Provide the (X, Y) coordinate of the cell's center where the given text is located.  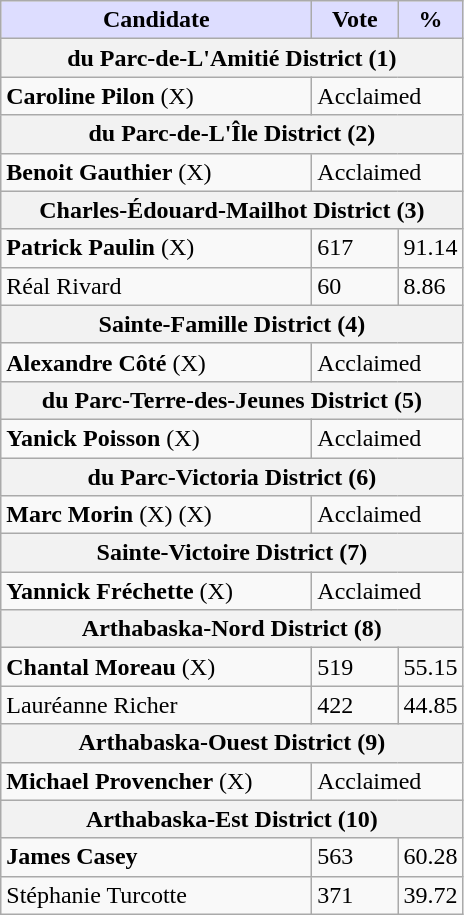
Marc Morin (X) (X) (156, 515)
519 (355, 667)
617 (355, 248)
Candidate (156, 20)
Lauréanne Richer (156, 705)
Arthabaska-Ouest District (9) (232, 743)
Patrick Paulin (X) (156, 248)
Réal Rivard (156, 286)
du Parc-de-L'Île District (2) (232, 134)
60.28 (430, 857)
563 (355, 857)
8.86 (430, 286)
Sainte-Victoire District (7) (232, 553)
44.85 (430, 705)
Charles-Édouard-Mailhot District (3) (232, 210)
du Parc-Victoria District (6) (232, 477)
371 (355, 895)
Caroline Pilon (X) (156, 96)
Yanick Poisson (X) (156, 438)
422 (355, 705)
Yannick Fréchette (X) (156, 591)
Alexandre Côté (X) (156, 362)
James Casey (156, 857)
55.15 (430, 667)
Vote (355, 20)
% (430, 20)
Arthabaska-Nord District (8) (232, 629)
Chantal Moreau (X) (156, 667)
Michael Provencher (X) (156, 781)
39.72 (430, 895)
60 (355, 286)
Sainte-Famille District (4) (232, 324)
du Parc-Terre-des-Jeunes District (5) (232, 400)
Benoit Gauthier (X) (156, 172)
Stéphanie Turcotte (156, 895)
du Parc-de-L'Amitié District (1) (232, 58)
Arthabaska-Est District (10) (232, 819)
91.14 (430, 248)
